Identify which cell holds the provided text, then report its [X, Y] central coordinate. 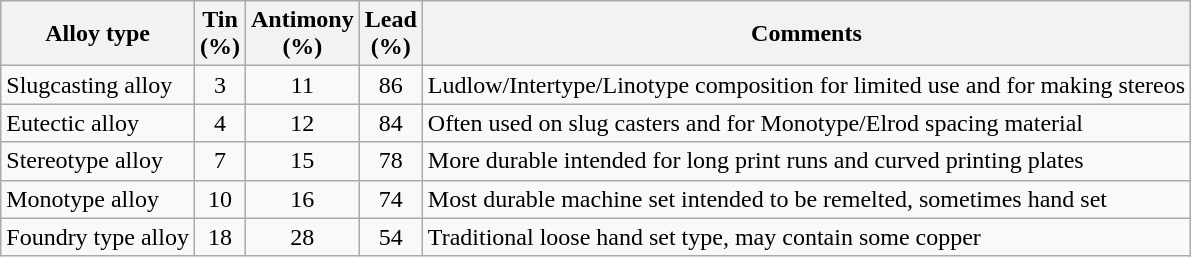
Stereotype alloy [98, 161]
More durable intended for long print runs and curved printing plates [806, 161]
3 [220, 85]
74 [390, 199]
Alloy type [98, 34]
Monotype alloy [98, 199]
4 [220, 123]
12 [303, 123]
Comments [806, 34]
28 [303, 237]
18 [220, 237]
Tin(%) [220, 34]
Often used on slug casters and for Monotype/Elrod spacing material [806, 123]
16 [303, 199]
15 [303, 161]
78 [390, 161]
54 [390, 237]
Slugcasting alloy [98, 85]
Most durable machine set intended to be remelted, sometimes hand set [806, 199]
7 [220, 161]
84 [390, 123]
Lead(%) [390, 34]
10 [220, 199]
86 [390, 85]
Eutectic alloy [98, 123]
11 [303, 85]
Foundry type alloy [98, 237]
Antimony(%) [303, 34]
Traditional loose hand set type, may contain some copper [806, 237]
Ludlow/Intertype/Linotype composition for limited use and for making stereos [806, 85]
